Search for the cell housing the specified text and yield its (x, y) center coordinate. 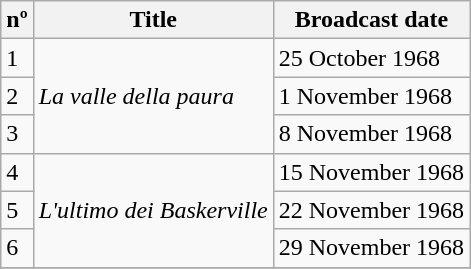
8 November 1968 (371, 134)
La valle della paura (153, 96)
nº (17, 20)
25 October 1968 (371, 58)
Title (153, 20)
29 November 1968 (371, 248)
15 November 1968 (371, 172)
L'ultimo dei Baskerville (153, 210)
22 November 1968 (371, 210)
1 November 1968 (371, 96)
4 (17, 172)
5 (17, 210)
3 (17, 134)
Broadcast date (371, 20)
2 (17, 96)
1 (17, 58)
6 (17, 248)
